Locate the cell with the specified text and output its [X, Y] center coordinate. 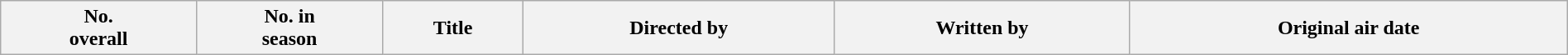
Original air date [1348, 28]
Title [453, 28]
No. inseason [289, 28]
Written by [982, 28]
No.overall [99, 28]
Directed by [678, 28]
